Determine the [x, y] coordinate at the center of the cell enclosing the given text.  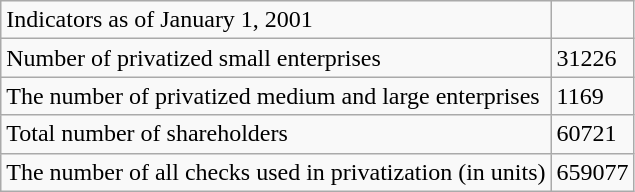
1169 [592, 96]
Total number of shareholders [276, 134]
The number of all checks used in privatization (in units) [276, 172]
659077 [592, 172]
Indicators as of January 1, 2001 [276, 20]
31226 [592, 58]
60721 [592, 134]
The number of privatized medium and large enterprises [276, 96]
Number of privatized small enterprises [276, 58]
